Search for the cell housing the specified text and yield its [X, Y] center coordinate. 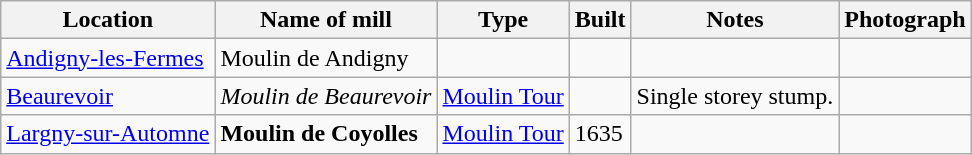
Type [503, 20]
Moulin de Beaurevoir [326, 96]
Largny-sur-Automne [108, 134]
Single storey stump. [735, 96]
Location [108, 20]
Name of mill [326, 20]
Built [600, 20]
Moulin de Andigny [326, 58]
Moulin de Coyolles [326, 134]
Photograph [905, 20]
Notes [735, 20]
Andigny-les-Fermes [108, 58]
Beaurevoir [108, 96]
1635 [600, 134]
